Locate the cell with the specified text and output its (X, Y) center coordinate. 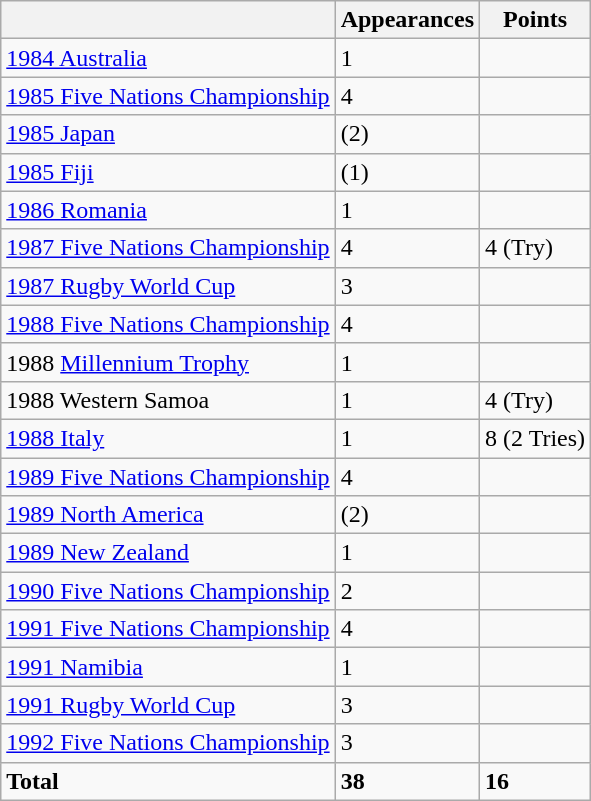
(1) (407, 172)
1989 Five Nations Championship (168, 477)
1985 Five Nations Championship (168, 96)
1990 Five Nations Championship (168, 591)
1986 Romania (168, 210)
1989 North America (168, 515)
1988 Five Nations Championship (168, 324)
1991 Rugby World Cup (168, 705)
1988 Italy (168, 438)
16 (536, 781)
Total (168, 781)
1989 New Zealand (168, 553)
Appearances (407, 20)
2 (407, 591)
1984 Australia (168, 58)
Points (536, 20)
1985 Japan (168, 134)
1988 Western Samoa (168, 400)
1992 Five Nations Championship (168, 743)
1985 Fiji (168, 172)
1991 Five Nations Championship (168, 629)
38 (407, 781)
1988 Millennium Trophy (168, 362)
1987 Five Nations Championship (168, 248)
8 (2 Tries) (536, 438)
1987 Rugby World Cup (168, 286)
1991 Namibia (168, 667)
